Find where the given text appears and provide that cell's center as [x, y] coordinate. 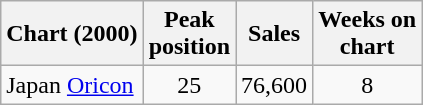
Peakposition [189, 34]
76,600 [274, 85]
25 [189, 85]
Weeks onchart [368, 34]
Chart (2000) [72, 34]
8 [368, 85]
Sales [274, 34]
Japan Oricon [72, 85]
